Output the (X, Y) coordinate of the center of the cell containing the given text.  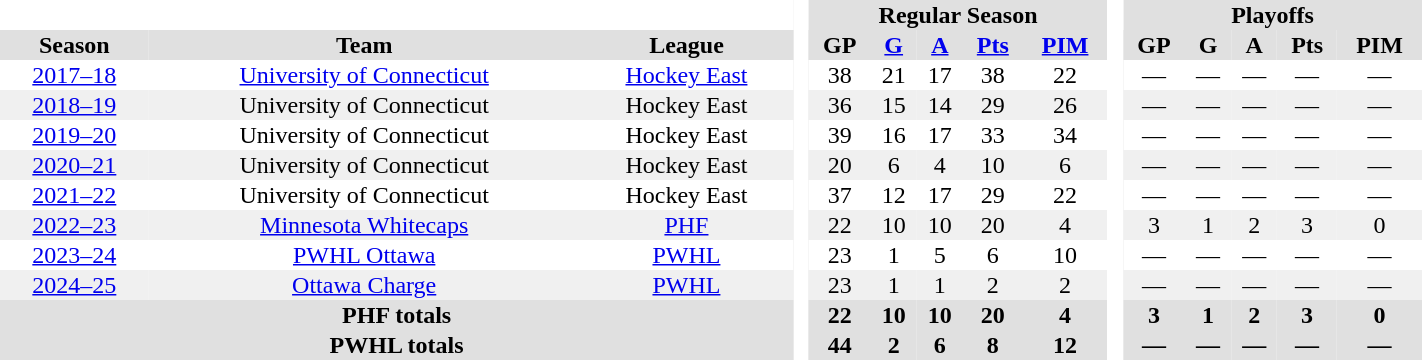
Regular Season (958, 15)
2024–25 (74, 285)
PWHL Ottawa (364, 255)
16 (894, 135)
8 (993, 345)
37 (840, 195)
Season (74, 45)
5 (940, 255)
2018–19 (74, 105)
Playoffs (1272, 15)
2019–20 (74, 135)
44 (840, 345)
14 (940, 105)
Team (364, 45)
2023–24 (74, 255)
21 (894, 75)
2017–18 (74, 75)
PHF (687, 225)
Ottawa Charge (364, 285)
39 (840, 135)
36 (840, 105)
15 (894, 105)
Minnesota Whitecaps (364, 225)
26 (1066, 105)
2021–22 (74, 195)
League (687, 45)
PHF totals (396, 315)
33 (993, 135)
2020–21 (74, 165)
PWHL totals (396, 345)
34 (1066, 135)
2022–23 (74, 225)
